Capture the cell that displays the provided text and extract its (x, y) central coordinate. 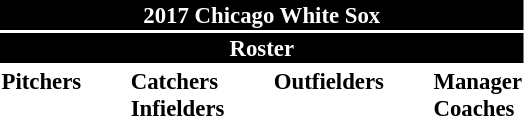
2017 Chicago White Sox (262, 15)
Roster (262, 48)
